Return the (X, Y) coordinate for the center point of the cell that contains the specified text.  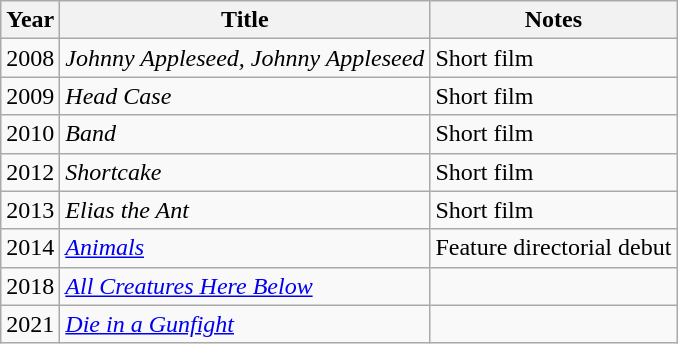
Animals (245, 248)
Feature directorial debut (554, 248)
Band (245, 134)
2012 (30, 172)
Year (30, 20)
Johnny Appleseed, Johnny Appleseed (245, 58)
2009 (30, 96)
2014 (30, 248)
2008 (30, 58)
Notes (554, 20)
All Creatures Here Below (245, 286)
Title (245, 20)
2010 (30, 134)
2021 (30, 324)
Die in a Gunfight (245, 324)
2013 (30, 210)
Elias the Ant (245, 210)
2018 (30, 286)
Head Case (245, 96)
Shortcake (245, 172)
